For the text-containing cell, return its midpoint in (X, Y) coordinate format. 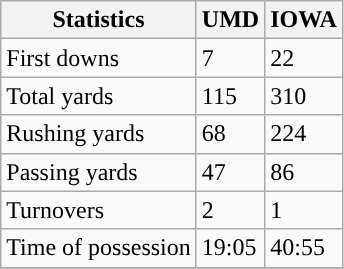
86 (304, 172)
Turnovers (99, 210)
First downs (99, 58)
310 (304, 96)
1 (304, 210)
7 (230, 58)
47 (230, 172)
IOWA (304, 20)
2 (230, 210)
Time of possession (99, 248)
40:55 (304, 248)
Statistics (99, 20)
Total yards (99, 96)
Passing yards (99, 172)
19:05 (230, 248)
Rushing yards (99, 134)
UMD (230, 20)
115 (230, 96)
224 (304, 134)
22 (304, 58)
68 (230, 134)
